Identify which cell holds the provided text, then report its [x, y] central coordinate. 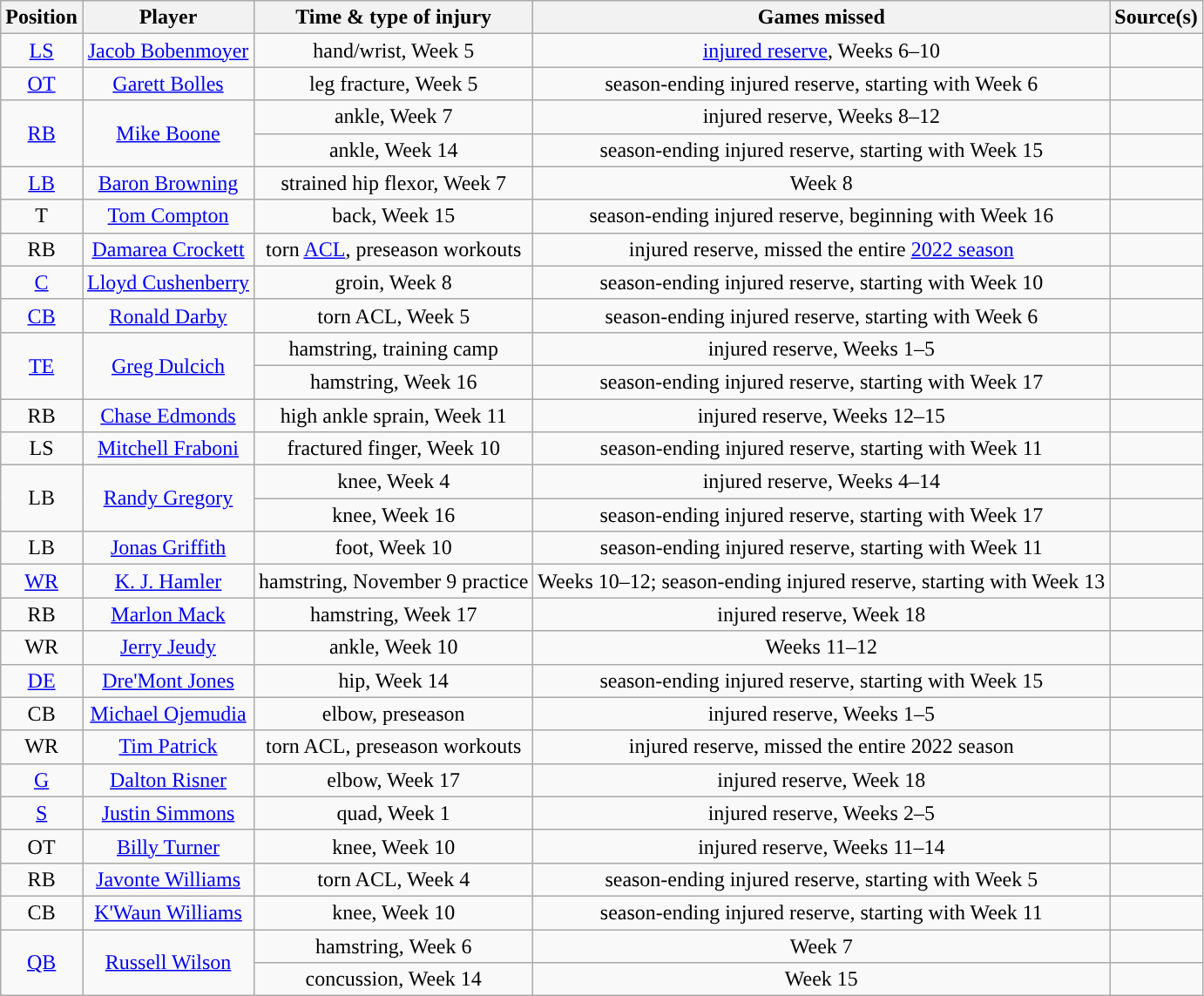
Position [42, 17]
season-ending injured reserve, starting with Week 10 [822, 282]
injured reserve, Weeks 2–5 [822, 813]
hamstring, Week 16 [394, 382]
elbow, preseason [394, 714]
Michael Ojemudia [167, 714]
Games missed [822, 17]
Week 8 [822, 183]
ankle, Week 7 [394, 117]
Billy Turner [167, 846]
T [42, 216]
Randy Gregory [167, 498]
Player [167, 17]
G [42, 780]
C [42, 282]
groin, Week 8 [394, 282]
Marlon Mack [167, 614]
Tim Patrick [167, 747]
elbow, Week 17 [394, 780]
Jacob Bobenmoyer [167, 51]
Chase Edmonds [167, 416]
Lloyd Cushenberry [167, 282]
Russell Wilson [167, 962]
season-ending injured reserve, beginning with Week 16 [822, 216]
QB [42, 962]
hamstring, Week 6 [394, 945]
leg fracture, Week 5 [394, 84]
Dre'Mont Jones [167, 681]
Jonas Griffith [167, 548]
Baron Browning [167, 183]
Jerry Jeudy [167, 647]
quad, Week 1 [394, 813]
Damarea Crockett [167, 249]
injured reserve, Weeks 6–10 [822, 51]
Week 7 [822, 945]
torn ACL, Week 4 [394, 879]
concussion, Week 14 [394, 979]
fractured finger, Week 10 [394, 449]
Week 15 [822, 979]
knee, Week 16 [394, 515]
Mitchell Fraboni [167, 449]
injured reserve, Weeks 4–14 [822, 482]
K'Waun Williams [167, 912]
Dalton Risner [167, 780]
ankle, Week 10 [394, 647]
K. J. Hamler [167, 581]
hamstring, training camp [394, 349]
hamstring, November 9 practice [394, 581]
Javonte Williams [167, 879]
Ronald Darby [167, 315]
S [42, 813]
Justin Simmons [167, 813]
foot, Week 10 [394, 548]
Greg Dulcich [167, 365]
Weeks 10–12; season-ending injured reserve, starting with Week 13 [822, 581]
ankle, Week 14 [394, 150]
hamstring, Week 17 [394, 614]
Garett Bolles [167, 84]
Time & type of injury [394, 17]
Tom Compton [167, 216]
Mike Boone [167, 133]
TE [42, 365]
high ankle sprain, Week 11 [394, 416]
injured reserve, Weeks 11–14 [822, 846]
injured reserve, Weeks 8–12 [822, 117]
torn ACL, Week 5 [394, 315]
back, Week 15 [394, 216]
hand/wrist, Week 5 [394, 51]
DE [42, 681]
strained hip flexor, Week 7 [394, 183]
knee, Week 4 [394, 482]
injured reserve, Weeks 12–15 [822, 416]
Weeks 11–12 [822, 647]
season-ending injured reserve, starting with Week 5 [822, 879]
Source(s) [1157, 17]
hip, Week 14 [394, 681]
